Return the (x, y) coordinate for the center point of the cell that contains the specified text.  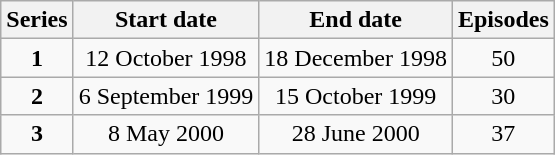
30 (503, 96)
6 September 1999 (166, 96)
28 June 2000 (356, 134)
1 (37, 58)
15 October 1999 (356, 96)
8 May 2000 (166, 134)
37 (503, 134)
Series (37, 20)
2 (37, 96)
12 October 1998 (166, 58)
18 December 1998 (356, 58)
Start date (166, 20)
3 (37, 134)
Episodes (503, 20)
End date (356, 20)
50 (503, 58)
